Identify which cell holds the provided text, then report its [x, y] central coordinate. 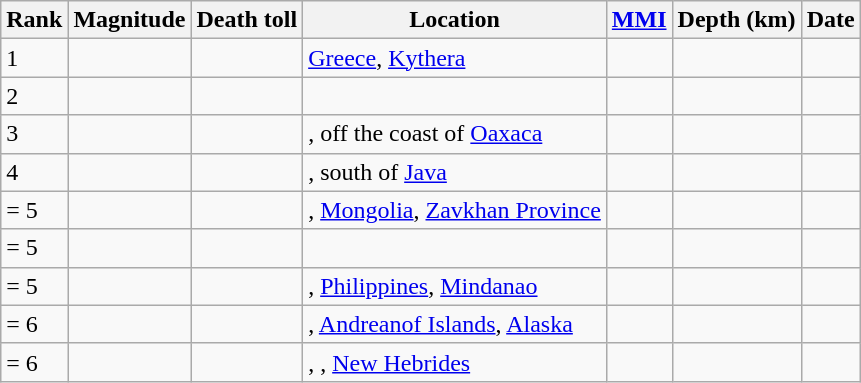
Death toll [247, 20]
Greece, Kythera [455, 58]
Location [455, 20]
2 [34, 96]
Magnitude [130, 20]
Date [830, 20]
Depth (km) [736, 20]
1 [34, 58]
, off the coast of Oaxaca [455, 134]
, Mongolia, Zavkhan Province [455, 210]
, Andreanof Islands, Alaska [455, 324]
, south of Java [455, 172]
, Philippines, Mindanao [455, 286]
Rank [34, 20]
4 [34, 172]
3 [34, 134]
MMI [639, 20]
, , New Hebrides [455, 362]
